Detect which cell encompasses the target text, then output its [x, y] center coordinate. 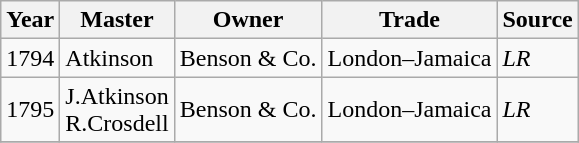
Trade [410, 20]
J.AtkinsonR.Crosdell [117, 110]
Master [117, 20]
Owner [248, 20]
Atkinson [117, 58]
Year [30, 20]
Source [538, 20]
1794 [30, 58]
1795 [30, 110]
